Return the (X, Y) coordinate for the center point of the cell that contains the specified text.  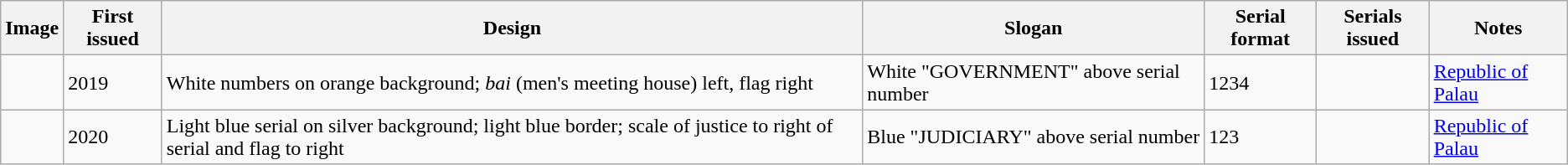
2019 (112, 82)
Blue "JUDICIARY" above serial number (1034, 137)
123 (1261, 137)
Serial format (1261, 28)
Notes (1498, 28)
Slogan (1034, 28)
Serials issued (1374, 28)
Light blue serial on silver background; light blue border; scale of justice to right of serial and flag to right (513, 137)
1234 (1261, 82)
2020 (112, 137)
First issued (112, 28)
White numbers on orange background; bai (men's meeting house) left, flag right (513, 82)
White "GOVERNMENT" above serial number (1034, 82)
Design (513, 28)
Image (32, 28)
